Capture the cell that displays the provided text and extract its [x, y] central coordinate. 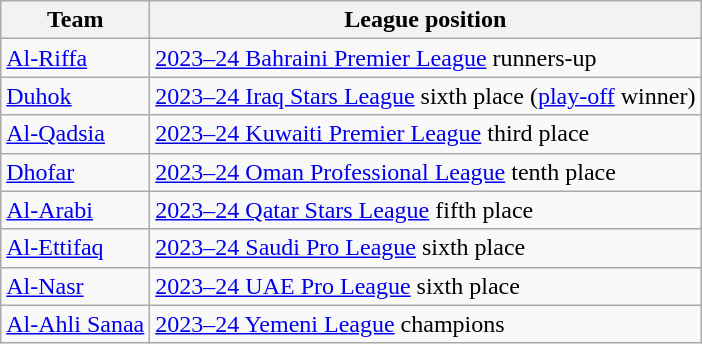
Al-Arabi [76, 210]
League position [426, 20]
2023–24 Kuwaiti Premier League third place [426, 134]
2023–24 Saudi Pro League sixth place [426, 248]
2023–24 UAE Pro League sixth place [426, 286]
2023–24 Qatar Stars League fifth place [426, 210]
2023–24 Iraq Stars League sixth place (play-off winner) [426, 96]
2023–24 Oman Professional League tenth place [426, 172]
Al-Qadsia [76, 134]
2023–24 Bahraini Premier League runners-up [426, 58]
Team [76, 20]
Al-Nasr [76, 286]
Al-Ahli Sanaa [76, 324]
Al-Riffa [76, 58]
2023–24 Yemeni League champions [426, 324]
Al-Ettifaq [76, 248]
Duhok [76, 96]
Dhofar [76, 172]
